Return (x, y) of the center of cell containing provided text 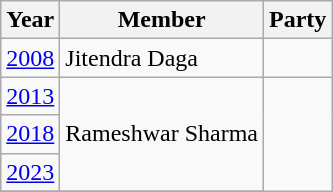
Rameshwar Sharma (162, 134)
2013 (30, 96)
Member (162, 20)
2018 (30, 134)
Jitendra Daga (162, 58)
Party (297, 20)
2008 (30, 58)
Year (30, 20)
2023 (30, 172)
